From the cell containing the given text, extract its center point as (x, y) coordinate. 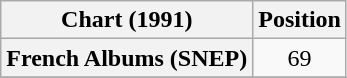
Chart (1991) (127, 20)
French Albums (SNEP) (127, 58)
Position (300, 20)
69 (300, 58)
